For the text-containing cell, return its midpoint in [X, Y] coordinate format. 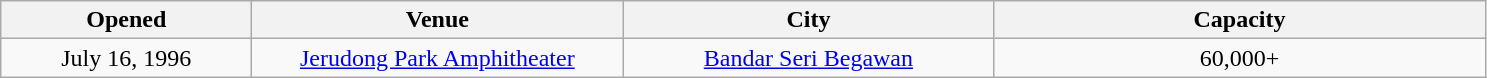
City [808, 20]
Opened [126, 20]
60,000+ [1240, 58]
Capacity [1240, 20]
July 16, 1996 [126, 58]
Venue [438, 20]
Bandar Seri Begawan [808, 58]
Jerudong Park Amphitheater [438, 58]
